Find where the given text appears and provide that cell's center as (x, y) coordinate. 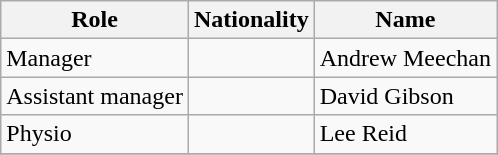
Assistant manager (95, 96)
Lee Reid (405, 134)
Name (405, 20)
Andrew Meechan (405, 58)
Manager (95, 58)
Nationality (251, 20)
Role (95, 20)
David Gibson (405, 96)
Physio (95, 134)
